Detect which cell encompasses the target text, then output its (x, y) center coordinate. 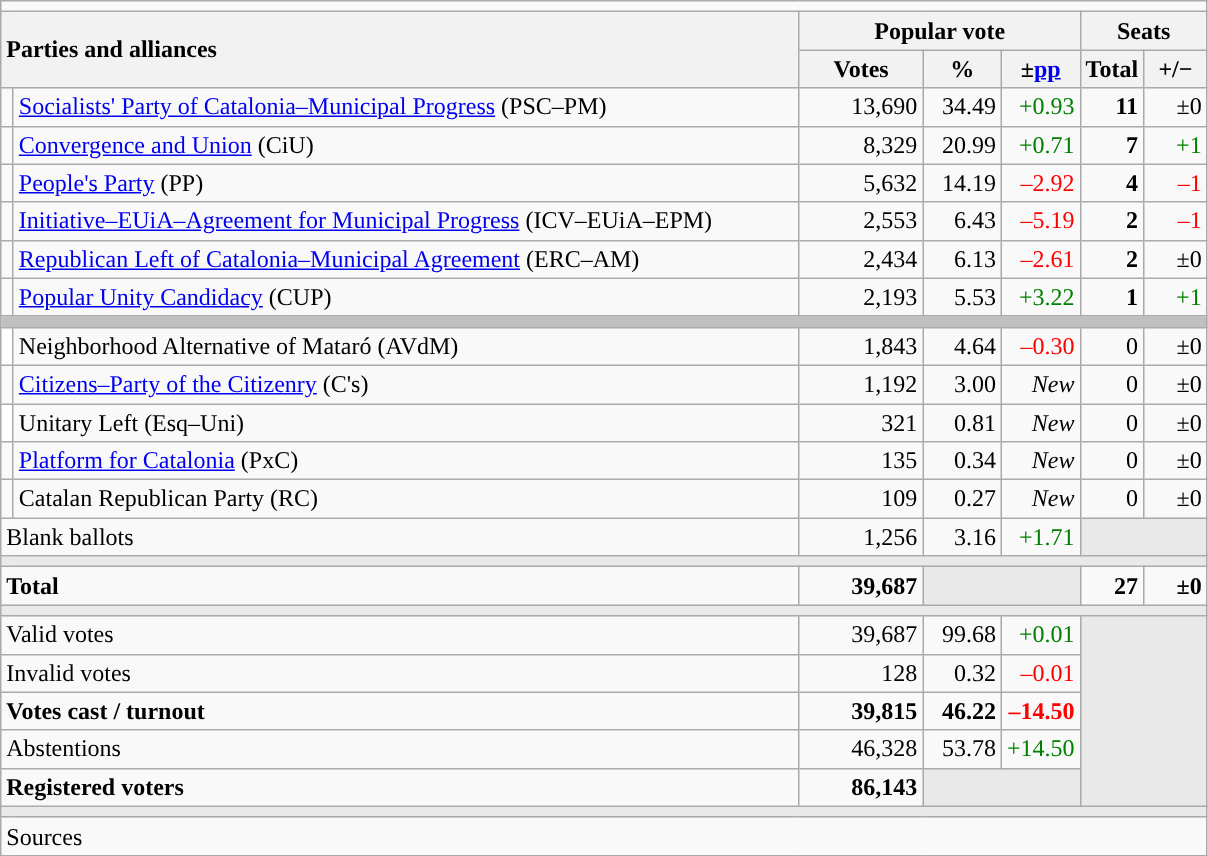
7 (1112, 145)
Initiative–EUiA–Agreement for Municipal Progress (ICV–EUiA–EPM) (406, 221)
3.00 (962, 384)
–14.50 (1040, 711)
Invalid votes (400, 673)
–0.30 (1040, 346)
1,843 (861, 346)
1 (1112, 297)
6.43 (962, 221)
0.81 (962, 423)
Sources (604, 836)
8,329 (861, 145)
0.34 (962, 461)
1,256 (861, 537)
5.53 (962, 297)
2,434 (861, 259)
Popular vote (940, 31)
+1.71 (1040, 537)
Registered voters (400, 787)
53.78 (962, 749)
11 (1112, 107)
2,193 (861, 297)
Convergence and Union (CiU) (406, 145)
+14.50 (1040, 749)
+3.22 (1040, 297)
Citizens–Party of the Citizenry (C's) (406, 384)
–0.01 (1040, 673)
86,143 (861, 787)
0.27 (962, 499)
Seats (1144, 31)
Catalan Republican Party (RC) (406, 499)
109 (861, 499)
+0.93 (1040, 107)
±pp (1040, 69)
20.99 (962, 145)
128 (861, 673)
Popular Unity Candidacy (CUP) (406, 297)
99.68 (962, 635)
–2.61 (1040, 259)
27 (1112, 586)
% (962, 69)
+0.71 (1040, 145)
Votes cast / turnout (400, 711)
34.49 (962, 107)
4.64 (962, 346)
0.32 (962, 673)
Platform for Catalonia (PxC) (406, 461)
6.13 (962, 259)
13,690 (861, 107)
3.16 (962, 537)
46,328 (861, 749)
Votes (861, 69)
14.19 (962, 183)
135 (861, 461)
–2.92 (1040, 183)
Republican Left of Catalonia–Municipal Agreement (ERC–AM) (406, 259)
+/− (1176, 69)
2,553 (861, 221)
Socialists' Party of Catalonia–Municipal Progress (PSC–PM) (406, 107)
Valid votes (400, 635)
321 (861, 423)
5,632 (861, 183)
People's Party (PP) (406, 183)
+0.01 (1040, 635)
Abstentions (400, 749)
1,192 (861, 384)
Unitary Left (Esq–Uni) (406, 423)
Neighborhood Alternative of Mataró (AVdM) (406, 346)
39,815 (861, 711)
Blank ballots (400, 537)
–5.19 (1040, 221)
46.22 (962, 711)
Parties and alliances (400, 50)
4 (1112, 183)
